Locate the cell with the specified text and output its (X, Y) center coordinate. 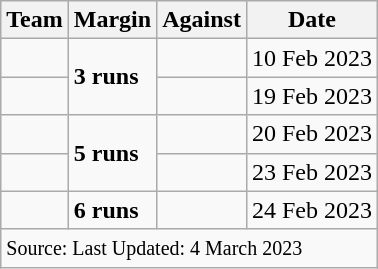
23 Feb 2023 (312, 172)
Source: Last Updated: 4 March 2023 (190, 248)
6 runs (112, 210)
24 Feb 2023 (312, 210)
19 Feb 2023 (312, 96)
5 runs (112, 153)
Against (202, 20)
10 Feb 2023 (312, 58)
Date (312, 20)
Margin (112, 20)
3 runs (112, 77)
Team (35, 20)
20 Feb 2023 (312, 134)
